Identify which cell holds the provided text, then report its (x, y) central coordinate. 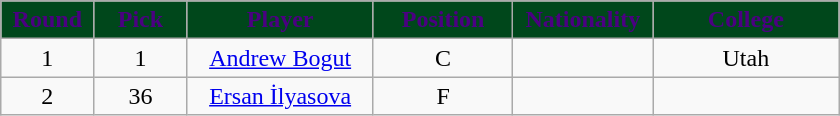
Position (443, 20)
2 (48, 96)
Player (280, 20)
Round (48, 20)
Pick (140, 20)
College (746, 20)
C (443, 58)
Nationality (583, 20)
F (443, 96)
36 (140, 96)
Utah (746, 58)
Ersan İlyasova (280, 96)
Andrew Bogut (280, 58)
